Detect which cell encompasses the target text, then output its (x, y) center coordinate. 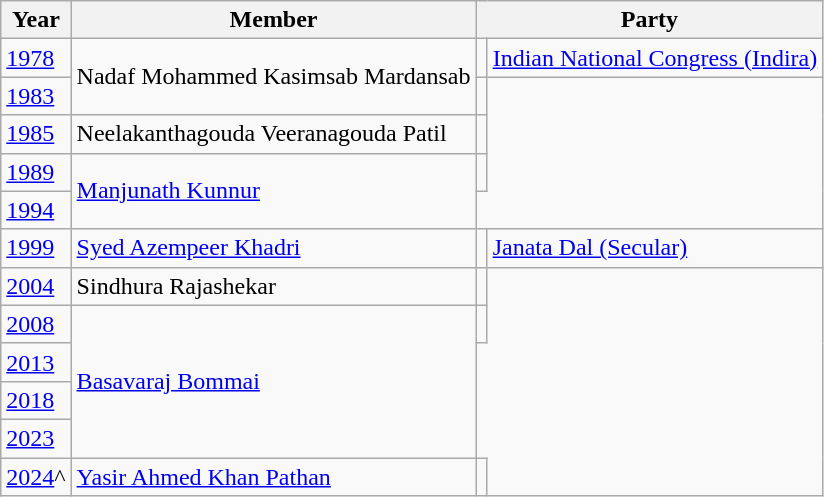
Basavaraj Bommai (274, 381)
Party (650, 20)
1999 (36, 248)
2018 (36, 400)
1983 (36, 96)
Yasir Ahmed Khan Pathan (274, 477)
Neelakanthagouda Veeranagouda Patil (274, 134)
Member (274, 20)
2008 (36, 324)
Indian National Congress (Indira) (655, 58)
1978 (36, 58)
2013 (36, 362)
1989 (36, 172)
1985 (36, 134)
Syed Azempeer Khadri (274, 248)
2004 (36, 286)
2023 (36, 438)
2024^ (36, 477)
1994 (36, 210)
Manjunath Kunnur (274, 191)
Janata Dal (Secular) (655, 248)
Nadaf Mohammed Kasimsab Mardansab (274, 77)
Sindhura Rajashekar (274, 286)
Year (36, 20)
